Search for the cell housing the specified text and yield its [X, Y] center coordinate. 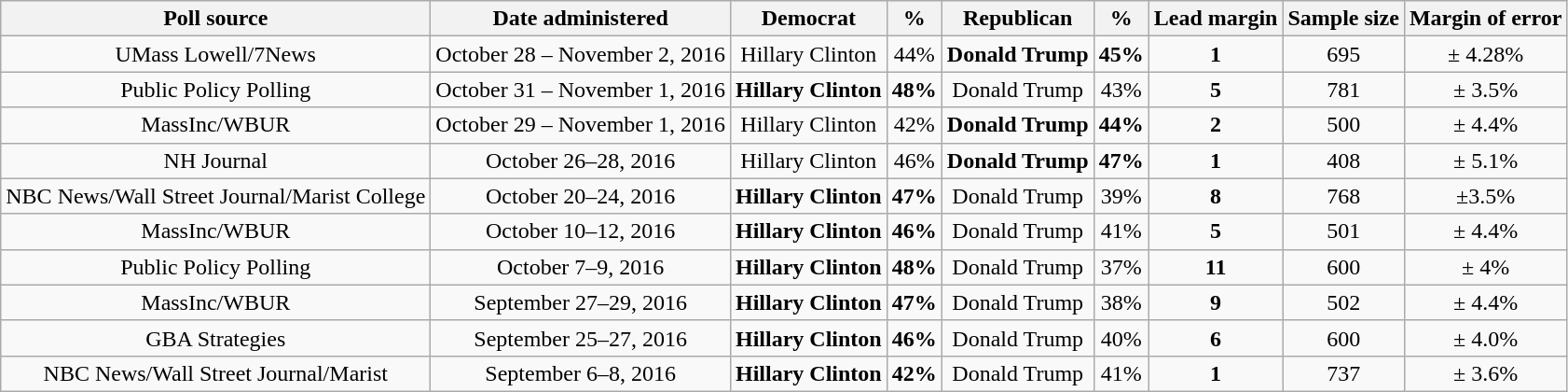
Poll source [216, 19]
October 10–12, 2016 [581, 231]
October 28 – November 2, 2016 [581, 54]
NH Journal [216, 161]
8 [1216, 196]
NBC News/Wall Street Journal/Marist [216, 373]
Margin of error [1486, 19]
6 [1216, 338]
GBA Strategies [216, 338]
October 31 – November 1, 2016 [581, 90]
43% [1121, 90]
40% [1121, 338]
October 26–28, 2016 [581, 161]
737 [1343, 373]
781 [1343, 90]
2 [1216, 125]
± 3.6% [1486, 373]
± 5.1% [1486, 161]
±3.5% [1486, 196]
45% [1121, 54]
September 6–8, 2016 [581, 373]
500 [1343, 125]
NBC News/Wall Street Journal/Marist College [216, 196]
38% [1121, 302]
± 4.0% [1486, 338]
UMass Lowell/7News [216, 54]
± 4% [1486, 267]
± 4.28% [1486, 54]
September 25–27, 2016 [581, 338]
Sample size [1343, 19]
502 [1343, 302]
408 [1343, 161]
Democrat [808, 19]
768 [1343, 196]
11 [1216, 267]
695 [1343, 54]
39% [1121, 196]
Lead margin [1216, 19]
October 7–9, 2016 [581, 267]
501 [1343, 231]
Republican [1018, 19]
9 [1216, 302]
October 20–24, 2016 [581, 196]
37% [1121, 267]
October 29 – November 1, 2016 [581, 125]
Date administered [581, 19]
± 3.5% [1486, 90]
September 27–29, 2016 [581, 302]
